Identify which cell holds the provided text, then report its (X, Y) central coordinate. 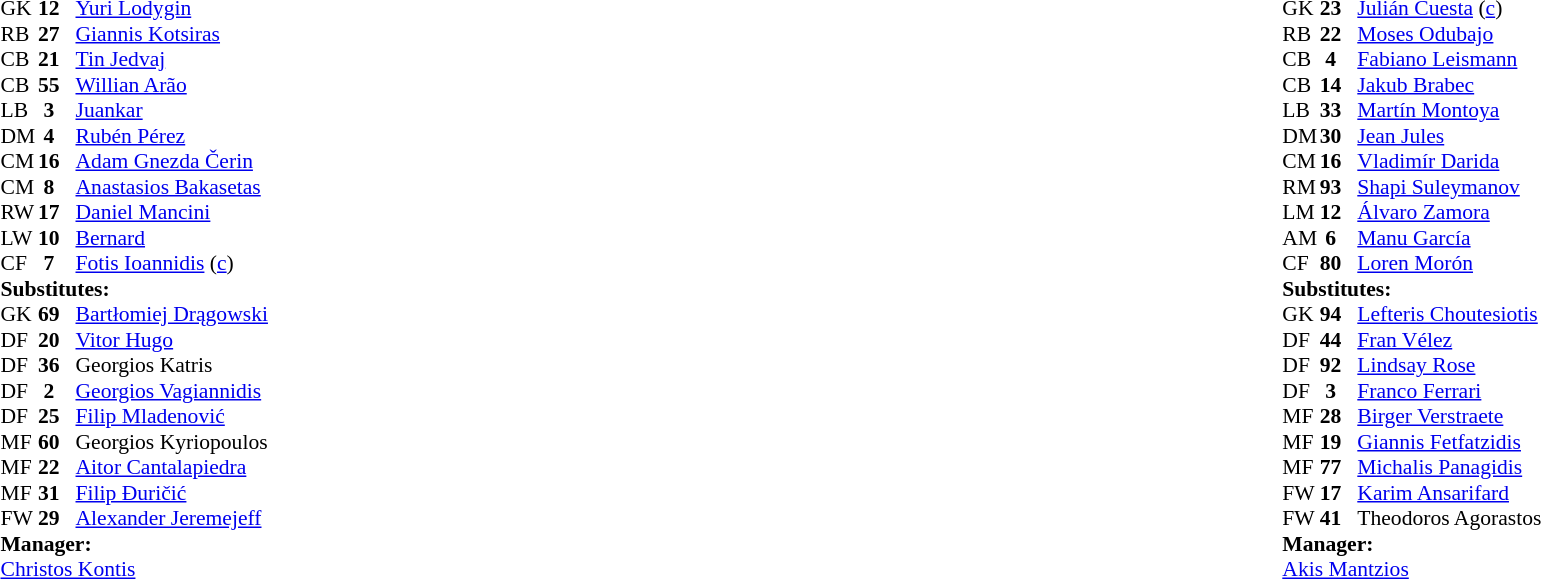
Michalis Panagidis (1449, 467)
Filip Mladenović (172, 417)
Fotis Ioannidis (c) (172, 263)
ΜF (19, 442)
Jakub Brabec (1449, 85)
92 (1339, 365)
Vitor Hugo (172, 340)
28 (1339, 417)
Daniel Mancini (172, 213)
27 (57, 34)
Tin Jedvaj (172, 59)
AM (1301, 238)
69 (57, 315)
12 (1339, 213)
Rubén Pérez (172, 136)
Álvaro Zamora (1449, 213)
Manu García (1449, 238)
Fabiano Leismann (1449, 59)
41 (1339, 519)
Fran Vélez (1449, 340)
55 (57, 85)
Bernard (172, 238)
Karim Ansarifard (1449, 493)
Giannis Kotsiras (172, 34)
8 (57, 187)
Birger Verstraete (1449, 417)
Aitor Cantalapiedra (172, 467)
Lefteris Choutesiotis (1449, 315)
10 (57, 238)
Jean Jules (1449, 136)
Vladimír Darida (1449, 161)
29 (57, 519)
Substitutes: (136, 289)
19 (1339, 442)
93 (1339, 187)
14 (1339, 85)
Anastasios Bakasetas (172, 187)
7 (57, 263)
33 (1339, 111)
Theodoros Agorastos (1449, 519)
Adam Gnezda Čerin (172, 161)
44 (1339, 340)
36 (57, 365)
2 (57, 391)
94 (1339, 315)
Shapi Suleymanov (1449, 187)
60 (57, 442)
25 (57, 417)
Martín Montoya (1449, 111)
31 (57, 493)
Loren Morón (1449, 263)
Juankar (172, 111)
80 (1339, 263)
21 (57, 59)
Willian Arão (172, 85)
Franco Ferrari (1449, 391)
6 (1339, 238)
LM (1301, 213)
Georgios Kyriopoulos (172, 442)
Alexander Jeremejeff (172, 519)
Filip Đuričić (172, 493)
Georgios Vagiannidis (172, 391)
Lindsay Rose (1449, 365)
77 (1339, 467)
Manager: (136, 544)
Georgios Katris (172, 365)
LW (19, 238)
Bartłomiej Drągowski (172, 315)
RM (1301, 187)
RW (19, 213)
Giannis Fetfatzidis (1449, 442)
Moses Odubajo (1449, 34)
20 (57, 340)
30 (1339, 136)
